Scan for the cell matching the given text and deliver its [x, y] coordinate at center. 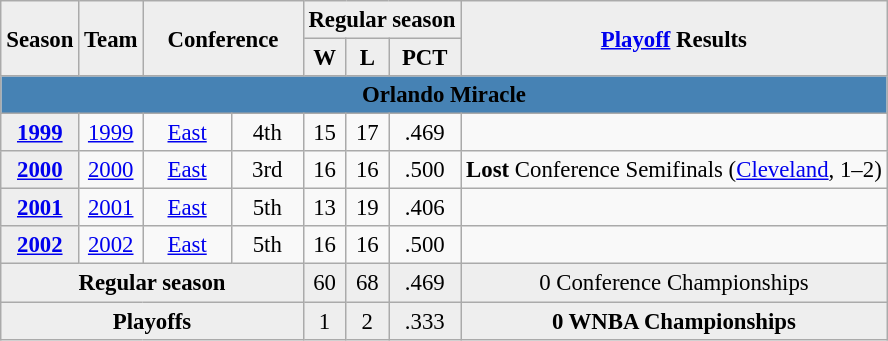
Playoff Results [674, 38]
17 [368, 133]
13 [324, 208]
68 [368, 283]
.406 [425, 208]
.333 [425, 321]
19 [368, 208]
Playoffs [152, 321]
3rd [267, 170]
PCT [425, 58]
15 [324, 133]
60 [324, 283]
W [324, 58]
Team [111, 38]
Conference [223, 38]
0 WNBA Championships [674, 321]
Lost Conference Semifinals (Cleveland, 1–2) [674, 170]
2 [368, 321]
Season [40, 38]
0 Conference Championships [674, 283]
4th [267, 133]
L [368, 58]
1 [324, 321]
Orlando Miracle [444, 95]
